Pinpoint the cell where the given text exists, returning its (x, y) midpoint coordinate. 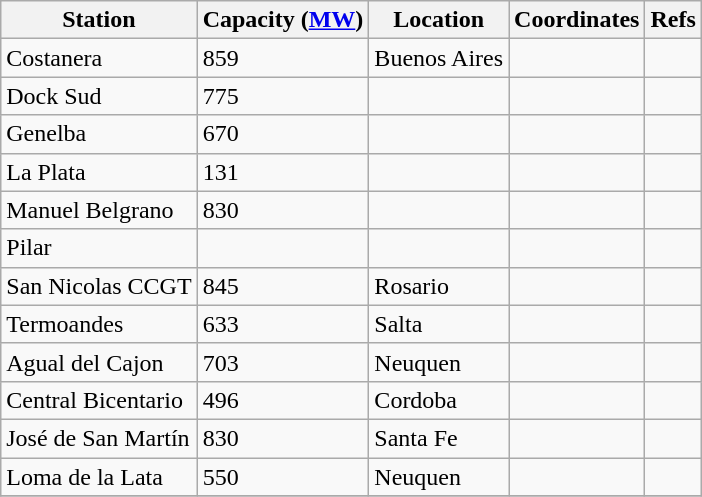
Agual del Cajon (99, 362)
633 (283, 324)
Manuel Belgrano (99, 210)
Loma de la Lata (99, 477)
Genelba (99, 134)
Santa Fe (439, 438)
Cordoba (439, 400)
Pilar (99, 248)
Station (99, 20)
Buenos Aires (439, 58)
131 (283, 172)
496 (283, 400)
Capacity (MW) (283, 20)
La Plata (99, 172)
670 (283, 134)
775 (283, 96)
Coordinates (577, 20)
550 (283, 477)
Location (439, 20)
703 (283, 362)
Termoandes (99, 324)
859 (283, 58)
San Nicolas CCGT (99, 286)
Rosario (439, 286)
Central Bicentario (99, 400)
Salta (439, 324)
Costanera (99, 58)
José de San Martín (99, 438)
Refs (673, 20)
845 (283, 286)
Dock Sud (99, 96)
